Return the (X, Y) coordinate for the center point of the cell that contains the specified text.  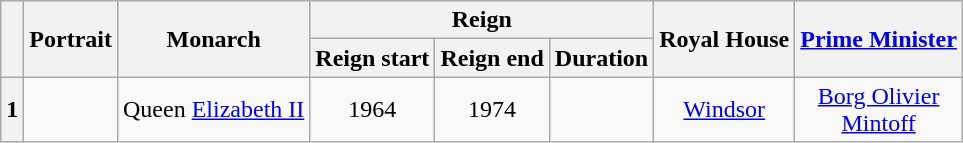
Borg OlivierMintoff (879, 110)
1964 (372, 110)
Windsor (724, 110)
Reign (482, 20)
Reign end (492, 58)
Reign start (372, 58)
Prime Minister (879, 39)
Queen Elizabeth II (213, 110)
Duration (601, 58)
Royal House (724, 39)
Portrait (71, 39)
Monarch (213, 39)
1974 (492, 110)
1 (12, 110)
